From the cell containing the given text, extract its center point as [x, y] coordinate. 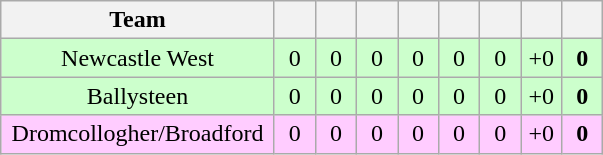
Ballysteen [138, 96]
Team [138, 20]
Newcastle West [138, 58]
Dromcollogher/Broadford [138, 134]
